Scan for the cell matching the given text and deliver its [X, Y] coordinate at center. 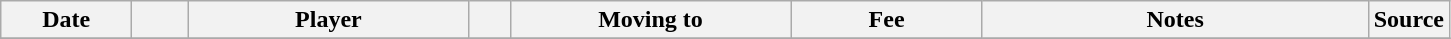
Fee [886, 20]
Player [328, 20]
Moving to [650, 20]
Date [66, 20]
Notes [1175, 20]
Source [1408, 20]
